Determine the (X, Y) coordinate at the center of the cell enclosing the given text.  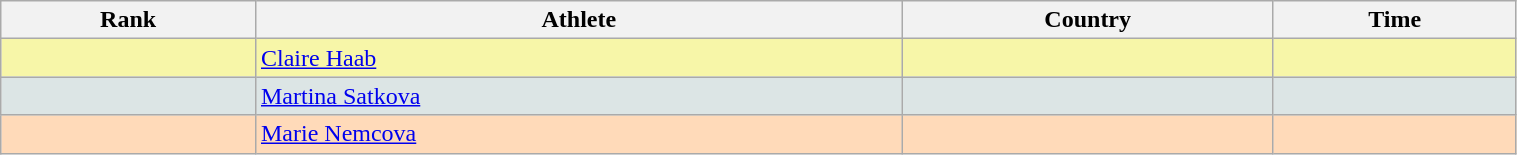
Rank (128, 20)
Athlete (578, 20)
Martina Satkova (578, 96)
Marie Nemcova (578, 134)
Country (1088, 20)
Claire Haab (578, 58)
Time (1394, 20)
